Output the [X, Y] coordinate of the center of the cell containing the given text.  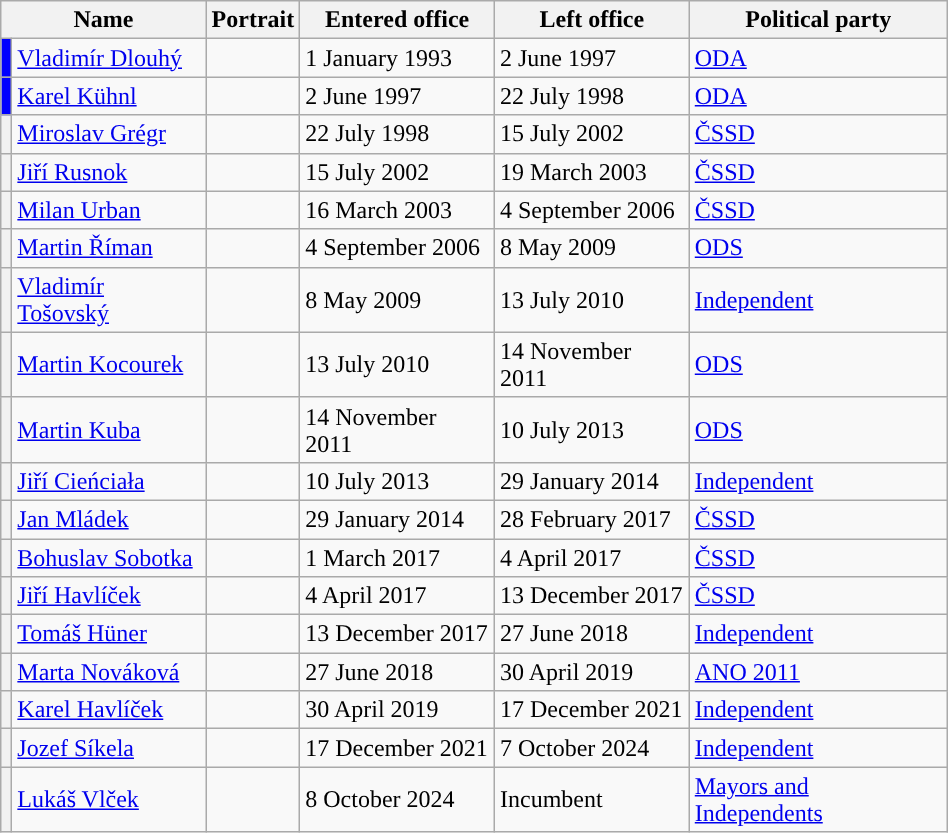
1 March 2017 [398, 557]
Lukáš Vlček [109, 800]
Jiří Cieńciała [109, 481]
Jiří Havlíček [109, 596]
16 March 2003 [398, 210]
Jozef Síkela [109, 748]
8 October 2024 [398, 800]
Portrait [253, 20]
7 October 2024 [592, 748]
1 January 1993 [398, 58]
Vladimír Dlouhý [109, 58]
19 March 2003 [592, 172]
Marta Nováková [109, 672]
Vladimír Tošovský [109, 300]
Name [104, 20]
Mayors and Independents [818, 800]
Martin Kuba [109, 430]
ANO 2011 [818, 672]
Incumbent [592, 800]
Martin Říman [109, 248]
Karel Havlíček [109, 710]
Bohuslav Sobotka [109, 557]
Karel Kühnl [109, 96]
Jiří Rusnok [109, 172]
Tomáš Hüner [109, 634]
Jan Mládek [109, 519]
Milan Urban [109, 210]
28 February 2017 [592, 519]
Martin Kocourek [109, 364]
Left office [592, 20]
Miroslav Grégr [109, 134]
Entered office [398, 20]
Political party [818, 20]
